Locate the cell with the specified text and output its [x, y] center coordinate. 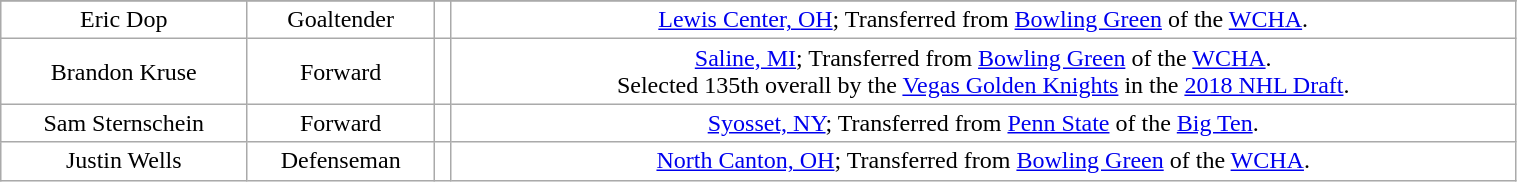
Lewis Center, OH; Transferred from Bowling Green of the WCHA. [983, 20]
Saline, MI; Transferred from Bowling Green of the WCHA.Selected 135th overall by the Vegas Golden Knights in the 2018 NHL Draft. [983, 72]
Eric Dop [124, 20]
Sam Sternschein [124, 123]
Goaltender [341, 20]
Brandon Kruse [124, 72]
Syosset, NY; Transferred from Penn State of the Big Ten. [983, 123]
Defenseman [341, 161]
Justin Wells [124, 161]
North Canton, OH; Transferred from Bowling Green of the WCHA. [983, 161]
